Pinpoint the cell where the given text exists, returning its (X, Y) midpoint coordinate. 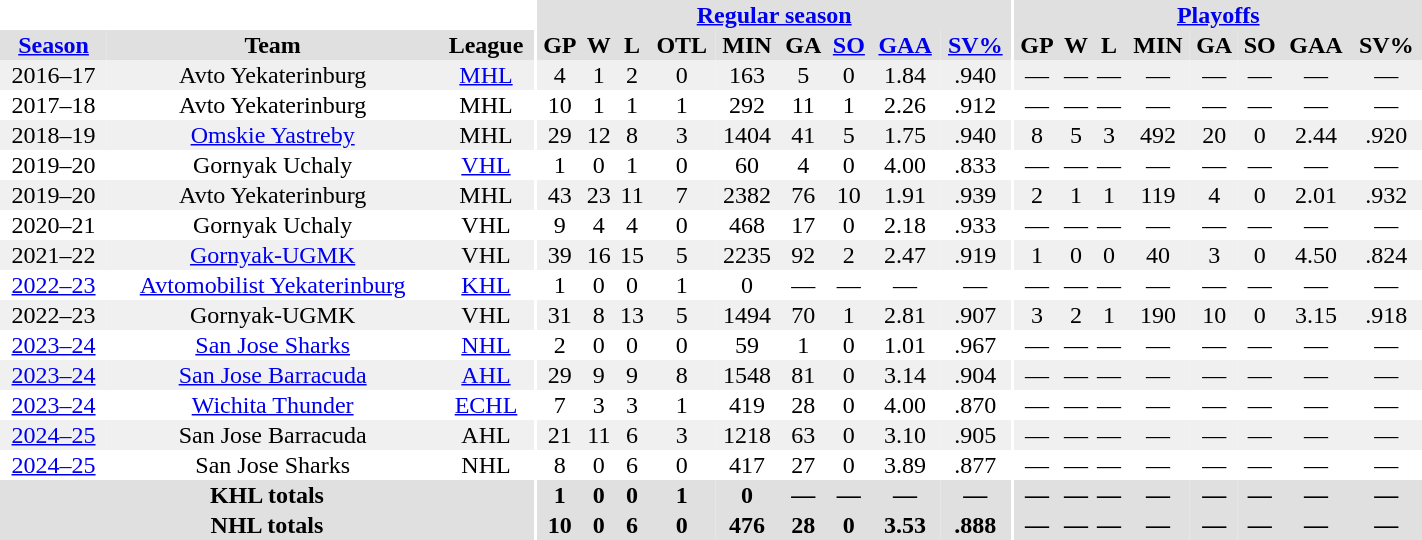
Team (272, 45)
468 (747, 225)
Season (54, 45)
417 (747, 465)
.824 (1386, 255)
3.14 (904, 375)
Omskie Yastreby (272, 135)
76 (803, 195)
.870 (976, 405)
Playoffs (1218, 15)
3.10 (904, 435)
2.18 (904, 225)
.933 (976, 225)
63 (803, 435)
1.91 (904, 195)
70 (803, 315)
NHL totals (267, 525)
2018–19 (54, 135)
ECHL (486, 405)
419 (747, 405)
92 (803, 255)
15 (632, 255)
.833 (976, 165)
1.01 (904, 345)
43 (560, 195)
20 (1214, 135)
21 (560, 435)
163 (747, 75)
.907 (976, 315)
2017–18 (54, 105)
59 (747, 345)
1.75 (904, 135)
2020–21 (54, 225)
.932 (1386, 195)
1218 (747, 435)
2.81 (904, 315)
2382 (747, 195)
40 (1158, 255)
190 (1158, 315)
4.50 (1316, 255)
12 (598, 135)
KHL totals (267, 495)
KHL (486, 285)
League (486, 45)
1548 (747, 375)
2021–22 (54, 255)
.919 (976, 255)
3.15 (1316, 315)
23 (598, 195)
27 (803, 465)
Avtomobilist Yekaterinburg (272, 285)
492 (1158, 135)
13 (632, 315)
.905 (976, 435)
2.47 (904, 255)
31 (560, 315)
2235 (747, 255)
.939 (976, 195)
Wichita Thunder (272, 405)
81 (803, 375)
1494 (747, 315)
292 (747, 105)
17 (803, 225)
2.26 (904, 105)
3.53 (904, 525)
476 (747, 525)
41 (803, 135)
39 (560, 255)
3.89 (904, 465)
60 (747, 165)
16 (598, 255)
2.01 (1316, 195)
2016–17 (54, 75)
Regular season (774, 15)
.967 (976, 345)
.912 (976, 105)
2.44 (1316, 135)
.904 (976, 375)
1.84 (904, 75)
1404 (747, 135)
119 (1158, 195)
OTL (682, 45)
.888 (976, 525)
.920 (1386, 135)
.918 (1386, 315)
.877 (976, 465)
